Output the [x, y] coordinate of the center of the cell containing the given text.  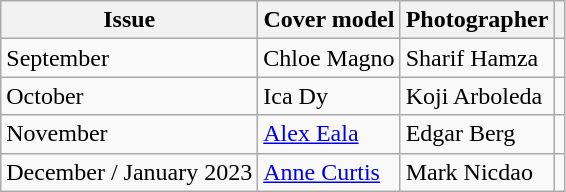
Issue [130, 20]
September [130, 58]
Ica Dy [329, 96]
Mark Nicdao [477, 172]
Koji Arboleda [477, 96]
Alex Eala [329, 134]
Edgar Berg [477, 134]
Cover model [329, 20]
October [130, 96]
Chloe Magno [329, 58]
Anne Curtis [329, 172]
December / January 2023 [130, 172]
Sharif Hamza [477, 58]
Photographer [477, 20]
November [130, 134]
